Determine the [X, Y] coordinate at the center of the cell enclosing the given text.  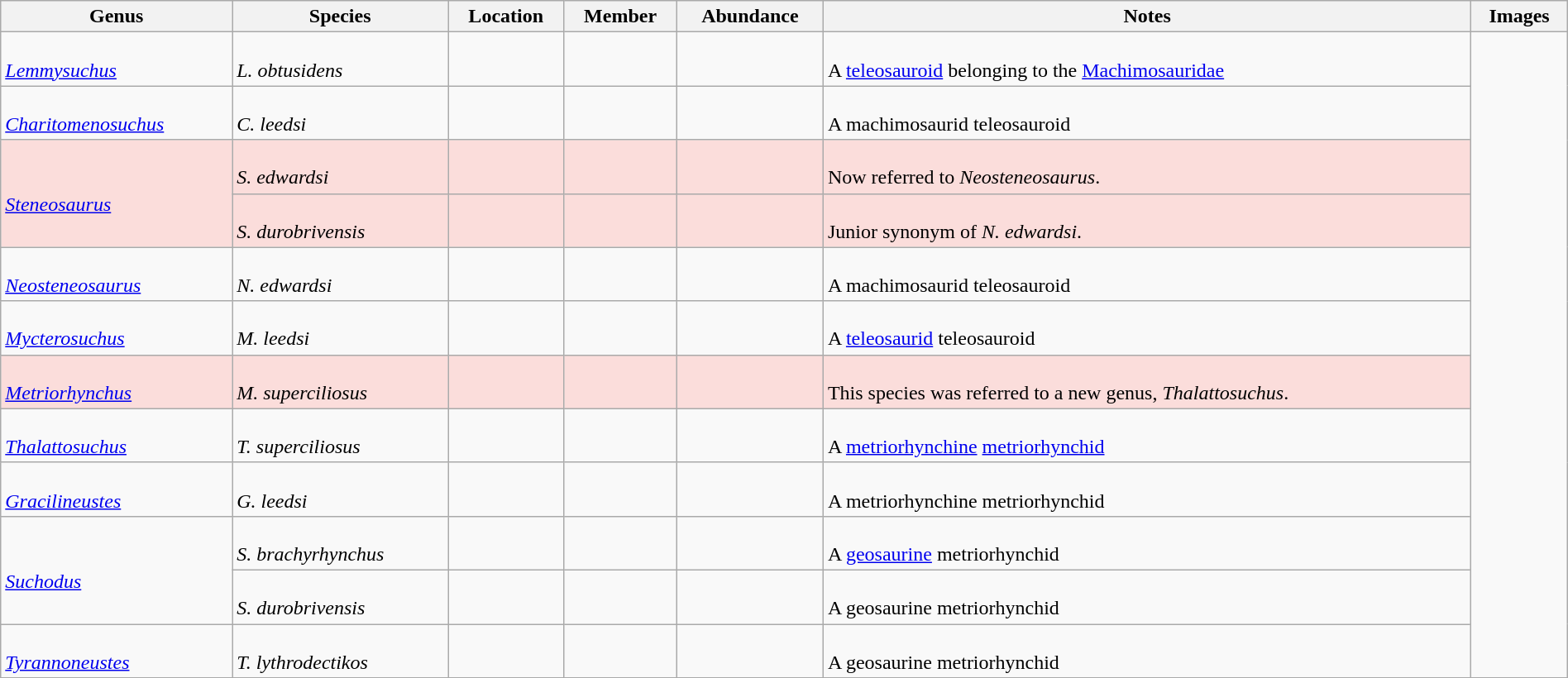
M. leedsi [341, 327]
Junior synonym of N. edwardsi. [1146, 220]
Member [620, 17]
L. obtusidens [341, 60]
Notes [1146, 17]
C. leedsi [341, 112]
Neosteneosaurus [117, 275]
A teleosaurid teleosauroid [1146, 327]
G. leedsi [341, 489]
Species [341, 17]
A teleosauroid belonging to the Machimosauridae [1146, 60]
Suchodus [117, 570]
Metriorhynchus [117, 382]
Now referred to Neosteneosaurus. [1146, 167]
Mycterosuchus [117, 327]
T. superciliosus [341, 435]
S. edwardsi [341, 167]
Genus [117, 17]
Charitomenosuchus [117, 112]
Abundance [749, 17]
Lemmysuchus [117, 60]
Tyrannoneustes [117, 650]
Thalattosuchus [117, 435]
N. edwardsi [341, 275]
Steneosaurus [117, 193]
Images [1519, 17]
This species was referred to a new genus, Thalattosuchus. [1146, 382]
Gracilineustes [117, 489]
Location [506, 17]
M. superciliosus [341, 382]
S. brachyrhynchus [341, 542]
T. lythrodectikos [341, 650]
